Find where the given text appears and provide that cell's center as [X, Y] coordinate. 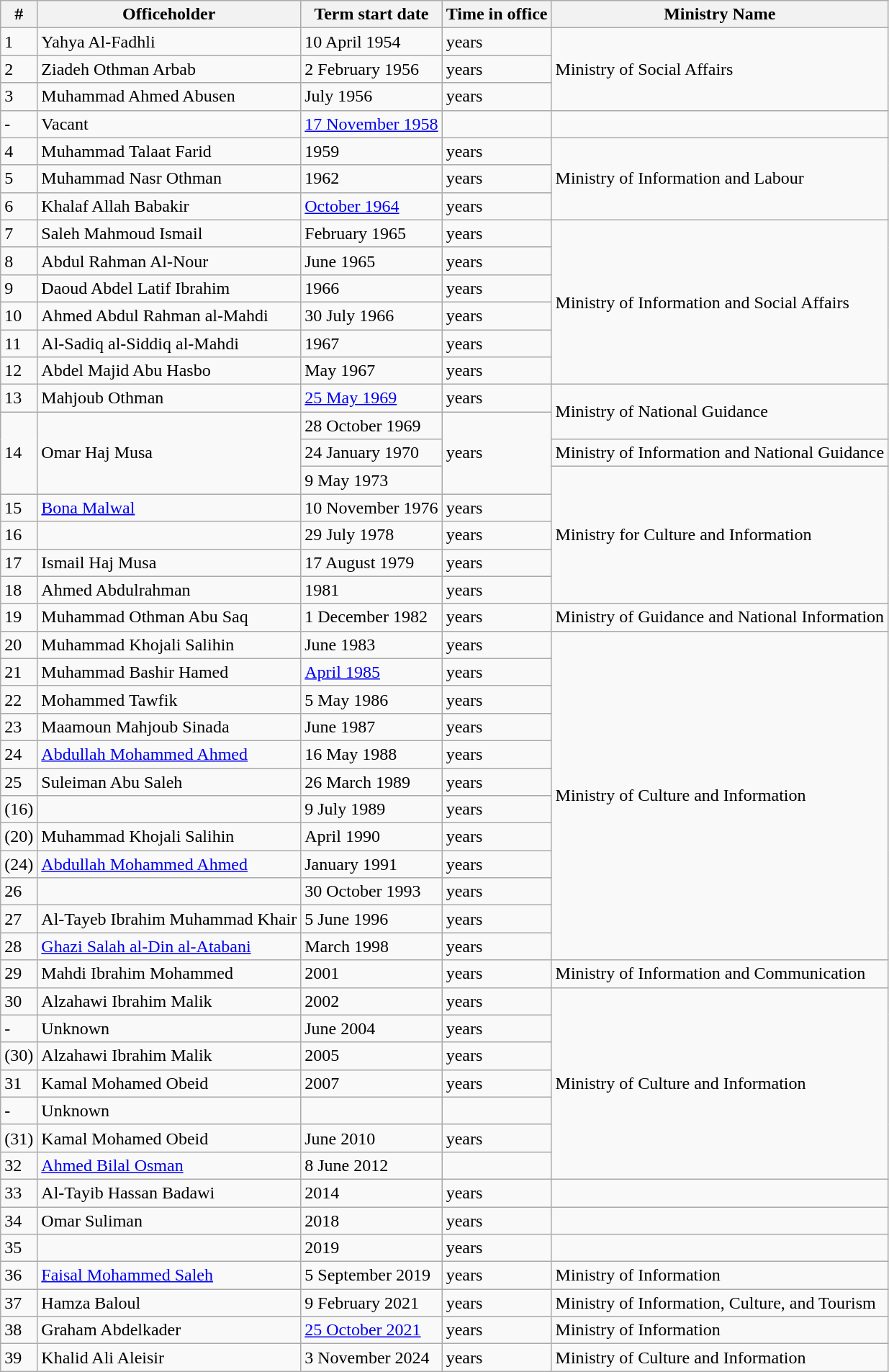
Mahdi Ibrahim Mohammed [169, 974]
24 [19, 754]
17 August 1979 [371, 562]
1 [19, 42]
Muhammad Talaat Farid [169, 151]
Ministry of Information and Social Affairs [720, 302]
Maamoun Mahjoub Sinada [169, 727]
5 June 1996 [371, 919]
Al-Tayib Hassan Badawi [169, 1193]
39 [19, 1358]
2019 [371, 1248]
25 October 2021 [371, 1330]
2002 [371, 1001]
(24) [19, 864]
Graham Abdelkader [169, 1330]
14 [19, 453]
Vacant [169, 124]
29 [19, 974]
29 July 1978 [371, 535]
March 1998 [371, 946]
(16) [19, 810]
24 January 1970 [371, 453]
25 May 1969 [371, 398]
9 July 1989 [371, 810]
8 [19, 261]
Ministry for Culture and Information [720, 535]
Ministry of National Guidance [720, 412]
2005 [371, 1056]
17 November 1958 [371, 124]
June 2010 [371, 1138]
Time in office [497, 14]
Khalaf Allah Babakir [169, 206]
Abdul Rahman Al-Nour [169, 261]
21 [19, 672]
Khalid Ali Aleisir [169, 1358]
9 February 2021 [371, 1303]
Al-Sadiq al-Siddiq al-Mahdi [169, 344]
11 [19, 344]
20 [19, 645]
22 [19, 699]
May 1967 [371, 371]
3 November 2024 [371, 1358]
(31) [19, 1138]
13 [19, 398]
1981 [371, 590]
April 1985 [371, 672]
Ministry of Guidance and National Information [720, 617]
Daoud Abdel Latif Ibrahim [169, 288]
Muhammad Othman Abu Saq [169, 617]
2001 [371, 974]
Saleh Mahmoud Ismail [169, 233]
Ministry of Social Affairs [720, 69]
Ismail Haj Musa [169, 562]
Ministry of Information and Communication [720, 974]
16 [19, 535]
4 [19, 151]
10 November 1976 [371, 508]
Ahmed Abdulrahman [169, 590]
Ghazi Salah al-Din al-Atabani [169, 946]
Al-Tayeb Ibrahim Muhammad Khair [169, 919]
10 April 1954 [371, 42]
October 1964 [371, 206]
1967 [371, 344]
Muhammad Ahmed Abusen [169, 97]
Faisal Mohammed Saleh [169, 1275]
Omar Haj Musa [169, 453]
15 [19, 508]
12 [19, 371]
37 [19, 1303]
Ministry Name [720, 14]
Mohammed Tawfik [169, 699]
8 June 2012 [371, 1165]
June 1987 [371, 727]
30 October 1993 [371, 892]
(30) [19, 1056]
Muhammad Bashir Hamed [169, 672]
1962 [371, 179]
26 March 1989 [371, 781]
Ziadeh Othman Arbab [169, 69]
Yahya Al-Fadhli [169, 42]
July 1956 [371, 97]
Ministry of Information, Culture, and Tourism [720, 1303]
Bona Malwal [169, 508]
19 [19, 617]
27 [19, 919]
April 1990 [371, 837]
35 [19, 1248]
Abdel Majid Abu Hasbo [169, 371]
2018 [371, 1221]
Suleiman Abu Saleh [169, 781]
Muhammad Nasr Othman [169, 179]
17 [19, 562]
Hamza Baloul [169, 1303]
Ahmed Bilal Osman [169, 1165]
32 [19, 1165]
June 2004 [371, 1028]
34 [19, 1221]
38 [19, 1330]
Ministry of Information and Labour [720, 179]
28 October 1969 [371, 426]
(20) [19, 837]
25 [19, 781]
36 [19, 1275]
16 May 1988 [371, 754]
7 [19, 233]
30 July 1966 [371, 315]
2 [19, 69]
6 [19, 206]
January 1991 [371, 864]
Ministry of Information and National Guidance [720, 453]
5 September 2019 [371, 1275]
26 [19, 892]
33 [19, 1193]
10 [19, 315]
Ahmed Abdul Rahman al-Mahdi [169, 315]
3 [19, 97]
30 [19, 1001]
1966 [371, 288]
9 [19, 288]
9 May 1973 [371, 480]
1 December 1982 [371, 617]
June 1965 [371, 261]
2014 [371, 1193]
5 May 1986 [371, 699]
Mahjoub Othman [169, 398]
5 [19, 179]
Officeholder [169, 14]
1959 [371, 151]
23 [19, 727]
31 [19, 1083]
2 February 1956 [371, 69]
2007 [371, 1083]
Term start date [371, 14]
Omar Suliman [169, 1221]
February 1965 [371, 233]
June 1983 [371, 645]
# [19, 14]
18 [19, 590]
28 [19, 946]
